Capture the cell that displays the provided text and extract its (x, y) central coordinate. 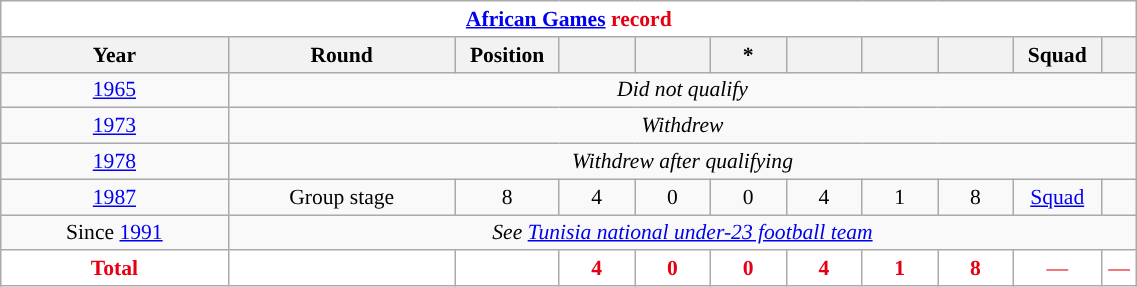
Withdrew (682, 126)
African Games record (569, 19)
Group stage (342, 197)
Year (114, 55)
* (748, 55)
Round (342, 55)
1987 (114, 197)
Withdrew after qualifying (682, 162)
Position (506, 55)
1973 (114, 126)
Total (114, 269)
1965 (114, 90)
Since 1991 (114, 233)
See Tunisia national under-23 football team (682, 233)
Did not qualify (682, 90)
1978 (114, 162)
